Return the (x, y) coordinate for the center point of the cell that contains the specified text.  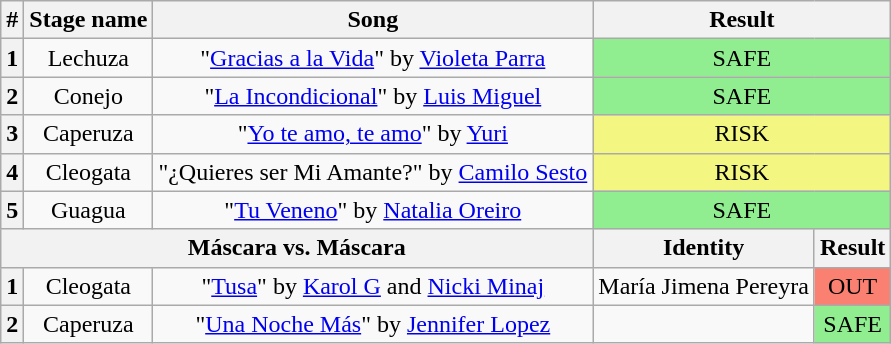
5 (12, 210)
"Yo te amo, te amo" by Yuri (373, 134)
María Jimena Pereyra (704, 286)
OUT (852, 286)
Conejo (88, 96)
"La Incondicional" by Luis Miguel (373, 96)
"Gracias a la Vida" by Violeta Parra (373, 58)
Guagua (88, 210)
Song (373, 20)
"Tu Veneno" by Natalia Oreiro (373, 210)
Identity (704, 248)
# (12, 20)
"Una Noche Más" by Jennifer Lopez (373, 324)
"Tusa" by Karol G and Nicki Minaj (373, 286)
4 (12, 172)
3 (12, 134)
"¿Quieres ser Mi Amante?" by Camilo Sesto (373, 172)
Lechuza (88, 58)
Stage name (88, 20)
Máscara vs. Máscara (297, 248)
